Scan for the cell matching the given text and deliver its (x, y) coordinate at center. 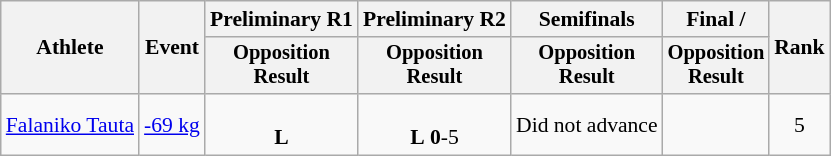
L (282, 124)
Did not advance (587, 124)
Athlete (70, 48)
Final / (716, 19)
5 (800, 124)
-69 kg (172, 124)
L 0-5 (434, 124)
Semifinals (587, 19)
Rank (800, 48)
Event (172, 48)
Falaniko Tauta (70, 124)
Preliminary R2 (434, 19)
Preliminary R1 (282, 19)
